Determine the (X, Y) coordinate at the center of the cell enclosing the given text.  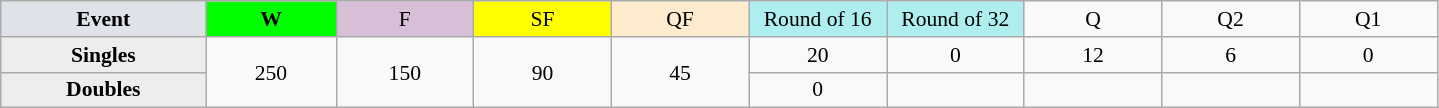
SF (543, 19)
20 (818, 55)
250 (271, 72)
Q (1093, 19)
Singles (104, 55)
Round of 16 (818, 19)
6 (1231, 55)
12 (1093, 55)
45 (680, 72)
Event (104, 19)
Round of 32 (955, 19)
90 (543, 72)
Doubles (104, 90)
W (271, 19)
QF (680, 19)
150 (405, 72)
F (405, 19)
Q1 (1368, 19)
Q2 (1231, 19)
